Identify which cell holds the provided text, then report its [X, Y] central coordinate. 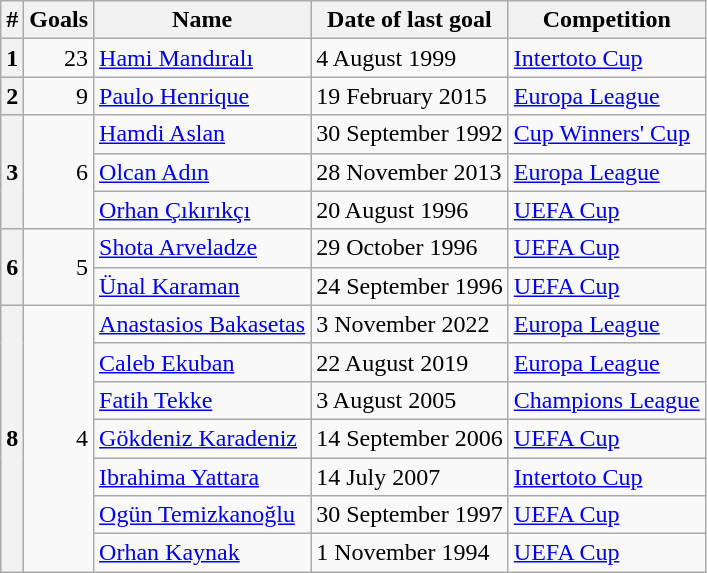
Hamdi Aslan [202, 134]
Olcan Adın [202, 172]
Ünal Karaman [202, 286]
Goals [59, 20]
9 [59, 96]
29 October 1996 [410, 248]
4 [59, 438]
Anastasios Bakasetas [202, 324]
Gökdeniz Karadeniz [202, 438]
14 July 2007 [410, 477]
Competition [606, 20]
3 August 2005 [410, 400]
3 [12, 172]
3 November 2022 [410, 324]
14 September 2006 [410, 438]
Orhan Çıkırıkçı [202, 210]
Caleb Ekuban [202, 362]
30 September 1992 [410, 134]
2 [12, 96]
28 November 2013 [410, 172]
19 February 2015 [410, 96]
Fatih Tekke [202, 400]
Ogün Temizkanoğlu [202, 515]
Date of last goal [410, 20]
24 September 1996 [410, 286]
1 [12, 58]
Cup Winners' Cup [606, 134]
8 [12, 438]
# [12, 20]
Paulo Henrique [202, 96]
Ibrahima Yattara [202, 477]
20 August 1996 [410, 210]
Champions League [606, 400]
22 August 2019 [410, 362]
23 [59, 58]
Shota Arveladze [202, 248]
5 [59, 267]
1 November 1994 [410, 553]
Orhan Kaynak [202, 553]
30 September 1997 [410, 515]
4 August 1999 [410, 58]
Hami Mandıralı [202, 58]
Name [202, 20]
